Detect which cell encompasses the target text, then output its [x, y] center coordinate. 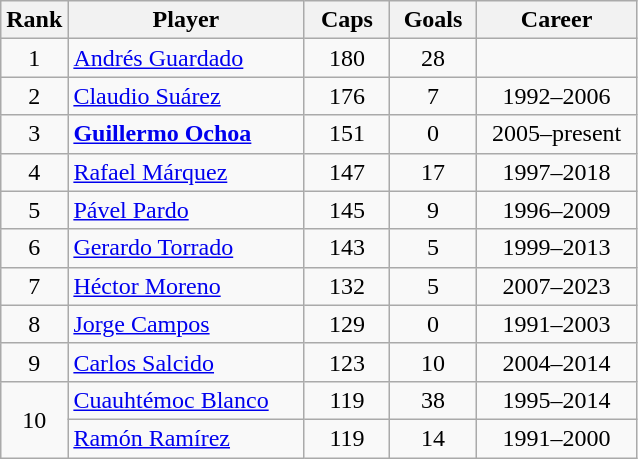
28 [433, 58]
129 [347, 324]
1 [34, 58]
Jorge Campos [186, 324]
Cuauhtémoc Blanco [186, 400]
2004–2014 [556, 362]
Claudio Suárez [186, 96]
2007–2023 [556, 286]
180 [347, 58]
Pável Pardo [186, 210]
Goals [433, 20]
1999–2013 [556, 248]
Guillermo Ochoa [186, 134]
132 [347, 286]
38 [433, 400]
123 [347, 362]
1997–2018 [556, 172]
6 [34, 248]
8 [34, 324]
Player [186, 20]
Rafael Márquez [186, 172]
Héctor Moreno [186, 286]
Career [556, 20]
3 [34, 134]
1991–2000 [556, 438]
17 [433, 172]
Gerardo Torrado [186, 248]
143 [347, 248]
Rank [34, 20]
1991–2003 [556, 324]
Andrés Guardado [186, 58]
176 [347, 96]
Ramón Ramírez [186, 438]
1996–2009 [556, 210]
Caps [347, 20]
145 [347, 210]
2005–present [556, 134]
Carlos Salcido [186, 362]
1992–2006 [556, 96]
14 [433, 438]
2 [34, 96]
1995–2014 [556, 400]
4 [34, 172]
151 [347, 134]
147 [347, 172]
